Determine the (x, y) coordinate at the center of the cell enclosing the given text.  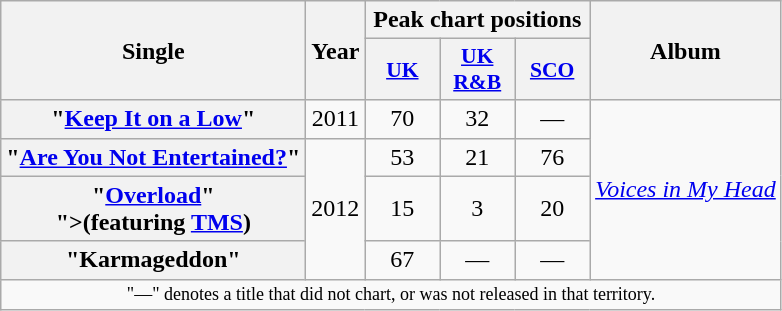
Album (686, 50)
"Overload"">(featuring TMS) (154, 208)
"Keep It on a Low" (154, 119)
3 (478, 208)
"Karmageddon" (154, 260)
Voices in My Head (686, 190)
UK (402, 70)
UKR&B (478, 70)
70 (402, 119)
"—" denotes a title that did not chart, or was not released in that territory. (392, 294)
32 (478, 119)
Single (154, 50)
2012 (336, 208)
2011 (336, 119)
76 (552, 157)
Peak chart positions (478, 20)
15 (402, 208)
21 (478, 157)
53 (402, 157)
SCO (552, 70)
Year (336, 50)
"Are You Not Entertained?" (154, 157)
67 (402, 260)
20 (552, 208)
